Return [X, Y] of the center of cell containing provided text 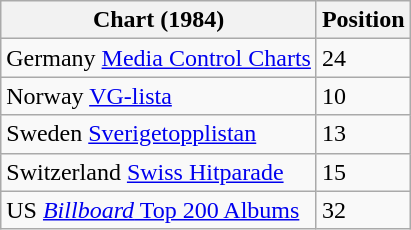
Chart (1984) [159, 20]
Norway VG-lista [159, 96]
32 [363, 210]
Position [363, 20]
Germany Media Control Charts [159, 58]
15 [363, 172]
24 [363, 58]
Switzerland Swiss Hitparade [159, 172]
Sweden Sverigetopplistan [159, 134]
13 [363, 134]
10 [363, 96]
US Billboard Top 200 Albums [159, 210]
